From the cell containing the given text, extract its center point as [X, Y] coordinate. 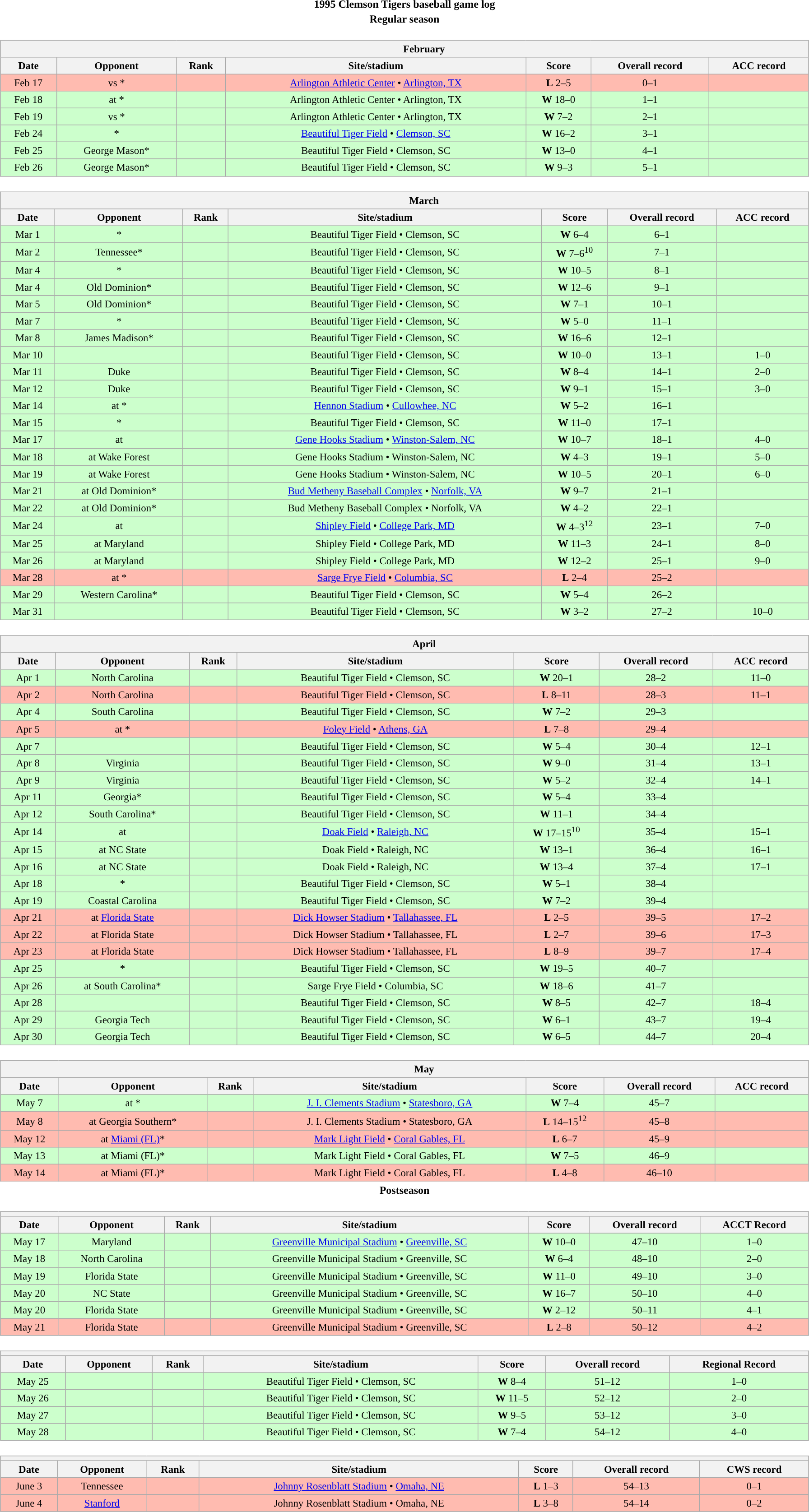
W 7–5 [565, 1156]
W 6–1 [556, 1020]
L 7–8 [556, 729]
W 17–1510 [556, 832]
50–12 [645, 1327]
Feb 19 [29, 117]
W 4–2 [574, 508]
W 10–7 [574, 440]
May 12 [30, 1139]
W 11–5 [512, 1398]
W 6–5 [556, 1036]
Mar 19 [28, 474]
Apr 28 [28, 1002]
0–2 [754, 1503]
at Georgia Southern* [133, 1121]
4–2 [754, 1327]
5–1 [650, 167]
28–3 [656, 695]
W 20–1 [556, 678]
May 26 [33, 1398]
18–1 [662, 440]
Apr 25 [28, 969]
W 5–0 [574, 321]
Apr 9 [28, 780]
23–1 [662, 525]
March [404, 200]
Feb 25 [29, 151]
L 3–8 [546, 1503]
Apr 4 [28, 712]
Hennon Stadium • Cullowhee, NC [385, 406]
May 25 [33, 1381]
6–0 [763, 474]
May 27 [33, 1415]
Mar 18 [28, 457]
W 18–6 [556, 985]
Apr 11 [28, 797]
W 12–2 [574, 561]
49–10 [645, 1276]
1–1 [650, 100]
6–1 [662, 234]
Tennessee* [119, 252]
Apr 12 [28, 814]
7–1 [662, 252]
18–4 [761, 1002]
W 13–1 [556, 850]
Mar 2 [28, 252]
Feb 26 [29, 167]
W 4–312 [574, 525]
48–10 [645, 1259]
17–4 [761, 951]
Regional Record [739, 1364]
South Carolina* [123, 814]
Mar 31 [28, 612]
Mar 10 [28, 355]
9–0 [763, 561]
25–1 [662, 561]
Mar 8 [28, 338]
W 9–7 [574, 491]
33–4 [656, 797]
45–7 [659, 1103]
54–13 [637, 1486]
50–11 [645, 1310]
19–4 [761, 1020]
46–9 [659, 1156]
W 9–0 [556, 763]
ACCT Record [754, 1225]
W 5–1 [556, 884]
Mar 15 [28, 423]
W 3–2 [574, 612]
31–4 [656, 763]
Apr 21 [28, 918]
South Carolina [123, 712]
James Madison* [119, 338]
L 2–8 [559, 1327]
W 2–12 [559, 1310]
Mar 21 [28, 491]
W 4–3 [574, 457]
45–8 [659, 1121]
Apr 22 [28, 935]
W 16–6 [574, 338]
40–7 [656, 969]
W 13–0 [558, 151]
30–4 [656, 746]
22–1 [662, 508]
51–12 [608, 1381]
W 7–610 [574, 252]
Georgia* [123, 797]
Mar 25 [28, 544]
Apr 30 [28, 1036]
11–0 [761, 678]
54–14 [637, 1503]
CWS record [754, 1470]
W 7–1 [574, 304]
Apr 26 [28, 985]
L 2–7 [556, 935]
L 8–11 [556, 695]
46–10 [659, 1173]
Feb 18 [29, 100]
37–4 [656, 867]
Mar 1 [28, 234]
L 14–1512 [565, 1121]
8–0 [763, 544]
17–2 [761, 918]
39–4 [656, 901]
May 21 [30, 1327]
W 13–4 [556, 867]
May 14 [30, 1173]
Apr 2 [28, 695]
53–12 [608, 1415]
W 16–7 [559, 1293]
Mar 26 [28, 561]
Apr 29 [28, 1020]
W 8–5 [556, 1002]
W 19–5 [556, 969]
Apr 19 [28, 901]
21–1 [662, 491]
W 9–5 [512, 1415]
February [404, 49]
39–6 [656, 935]
May 7 [30, 1103]
Tennessee [102, 1486]
May 17 [30, 1242]
April [404, 644]
Feb 24 [29, 134]
25–2 [662, 578]
28–2 [656, 678]
June 3 [29, 1486]
29–4 [656, 729]
Feb 17 [29, 83]
32–4 [656, 780]
Mar 12 [28, 389]
42–7 [656, 1002]
54–12 [608, 1432]
Mar 14 [28, 406]
43–7 [656, 1020]
Apr 14 [28, 832]
at South Carolina* [123, 985]
Mar 24 [28, 525]
10–0 [763, 612]
L 2–4 [574, 578]
May 13 [30, 1156]
41–7 [656, 985]
May 28 [33, 1432]
35–4 [656, 832]
W 11–3 [574, 544]
Apr 7 [28, 746]
Mar 5 [28, 304]
W 16–2 [558, 134]
47–10 [645, 1242]
L 8–9 [556, 951]
Stanford [102, 1503]
52–12 [608, 1398]
NC State [111, 1293]
Apr 1 [28, 678]
L 4–8 [565, 1173]
8–1 [662, 270]
27–2 [662, 612]
44–7 [656, 1036]
19–1 [662, 457]
Mar 11 [28, 372]
Apr 16 [28, 867]
26–2 [662, 594]
2–1 [650, 117]
20–4 [761, 1036]
W 18–0 [558, 100]
Foley Field • Athens, GA [375, 729]
24–1 [662, 544]
38–4 [656, 884]
L 6–7 [565, 1139]
L 1–3 [546, 1486]
Coastal Carolina [123, 901]
May [404, 1069]
Apr 18 [28, 884]
Apr 8 [28, 763]
W 12–6 [574, 287]
Mar 17 [28, 440]
5–0 [763, 457]
3–1 [650, 134]
29–3 [656, 712]
W 9–3 [558, 167]
7–0 [763, 525]
Maryland [111, 1242]
Apr 15 [28, 850]
May 18 [30, 1259]
Mar 22 [28, 508]
9–1 [662, 287]
34–4 [656, 814]
May 8 [30, 1121]
45–9 [659, 1139]
50–10 [645, 1293]
Mar 7 [28, 321]
June 4 [29, 1503]
10–1 [662, 304]
Mar 29 [28, 594]
17–3 [761, 935]
W 9–1 [574, 389]
20–1 [662, 474]
Apr 5 [28, 729]
May 19 [30, 1276]
Western Carolina* [119, 594]
W 11–1 [556, 814]
39–7 [656, 951]
36–4 [656, 850]
Mar 28 [28, 578]
39–5 [656, 918]
Apr 23 [28, 951]
